Find where the given text appears and provide that cell's center as [x, y] coordinate. 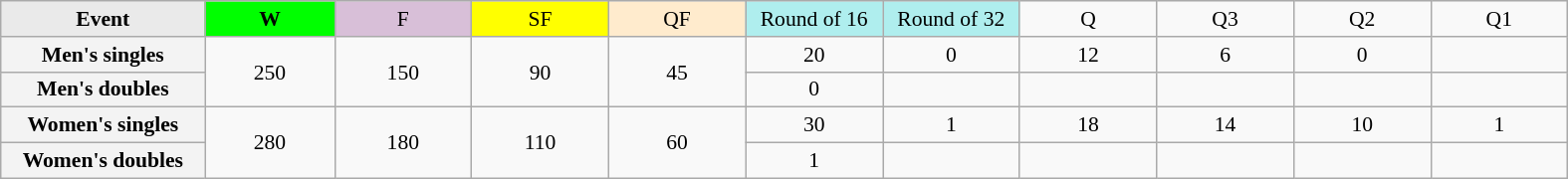
Men's doubles [104, 89]
30 [814, 125]
60 [677, 143]
Q2 [1362, 19]
Round of 32 [951, 19]
10 [1362, 125]
QF [677, 19]
12 [1088, 55]
Women's doubles [104, 161]
F [403, 19]
6 [1226, 55]
14 [1226, 125]
280 [270, 143]
SF [541, 19]
Q1 [1499, 19]
Women's singles [104, 125]
Round of 16 [814, 19]
Q3 [1226, 19]
Q [1088, 19]
110 [541, 143]
Men's singles [104, 55]
180 [403, 143]
90 [541, 72]
250 [270, 72]
20 [814, 55]
Event [104, 19]
150 [403, 72]
45 [677, 72]
18 [1088, 125]
W [270, 19]
